Search for the cell housing the specified text and yield its [x, y] center coordinate. 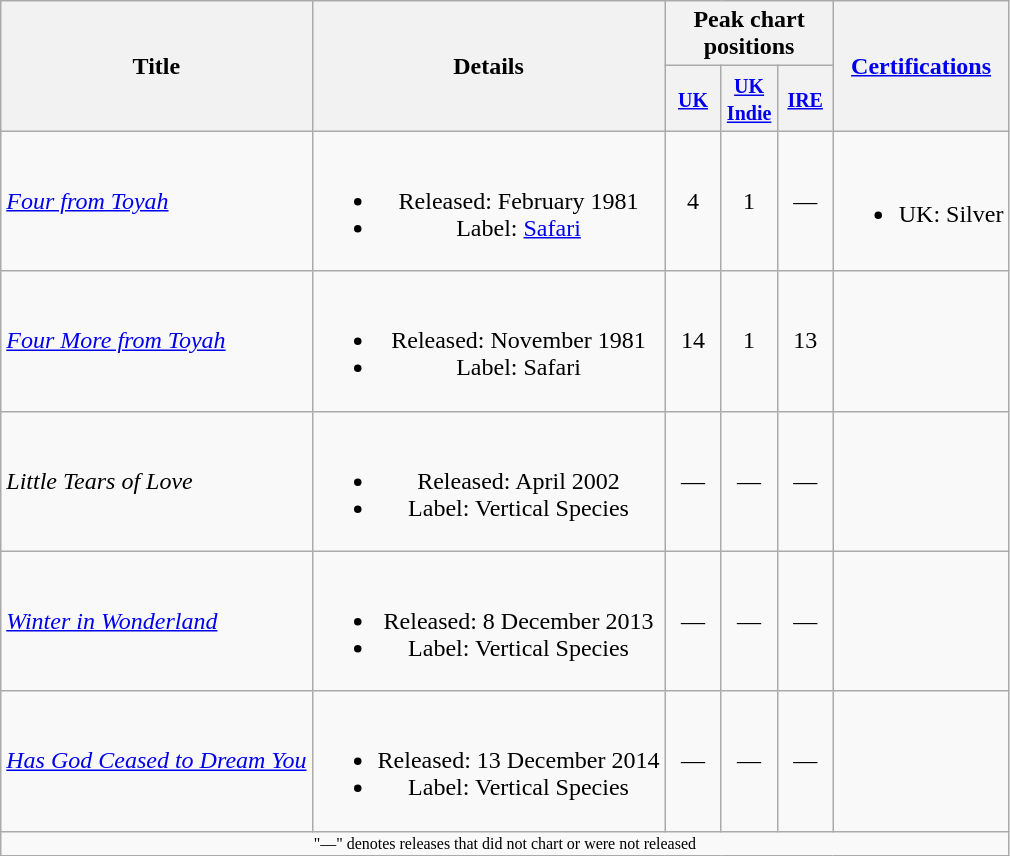
4 [693, 201]
Winter in Wonderland [156, 621]
Has God Ceased to Dream You [156, 761]
Released: April 2002Label: Vertical Species [488, 481]
Little Tears of Love [156, 481]
IRE [805, 98]
Certifications [921, 66]
Released: 13 December 2014Label: Vertical Species [488, 761]
13 [805, 341]
"—" denotes releases that did not chart or were not released [505, 843]
UKIndie [749, 98]
Title [156, 66]
Four More from Toyah [156, 341]
UK: Silver [921, 201]
UK [693, 98]
Released: 8 December 2013Label: Vertical Species [488, 621]
Released: November 1981Label: Safari [488, 341]
14 [693, 341]
Released: February 1981Label: Safari [488, 201]
Four from Toyah [156, 201]
Details [488, 66]
Peak chart positions [749, 34]
